Detect which cell encompasses the target text, then output its [X, Y] center coordinate. 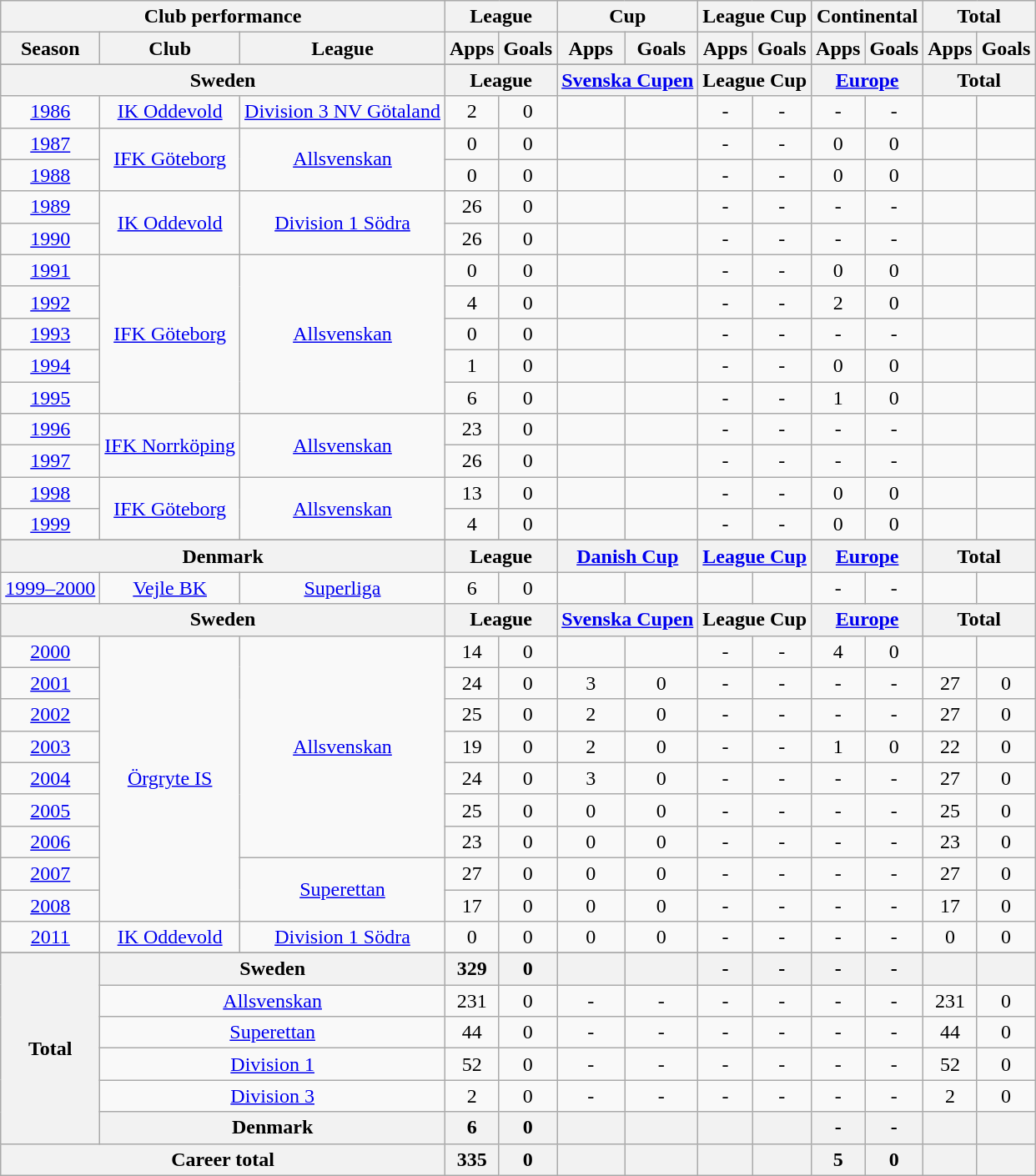
1989 [50, 207]
Club performance [224, 17]
1994 [50, 365]
Career total [224, 1159]
335 [471, 1159]
Cup [627, 17]
1993 [50, 334]
Division 3 NV Götaland [343, 112]
Vejle BK [170, 588]
2008 [50, 905]
2011 [50, 937]
2001 [50, 683]
Danish Cup [627, 556]
2003 [50, 746]
2004 [50, 778]
Club [170, 48]
19 [471, 746]
IFK Norrköping [170, 445]
1996 [50, 430]
2007 [50, 873]
Division 1 [273, 1064]
1999 [50, 525]
1997 [50, 461]
1987 [50, 143]
1986 [50, 112]
1991 [50, 270]
1995 [50, 398]
Division 3 [273, 1096]
1990 [50, 239]
1988 [50, 175]
329 [471, 969]
2005 [50, 810]
Season [50, 48]
2002 [50, 715]
13 [471, 493]
1999–2000 [50, 588]
Örgryte IS [170, 779]
2006 [50, 842]
Superliga [343, 588]
2000 [50, 651]
1992 [50, 302]
22 [950, 746]
14 [471, 651]
Continental [868, 17]
5 [838, 1159]
1998 [50, 493]
